Return the (X, Y) coordinate for the center point of the cell that contains the specified text.  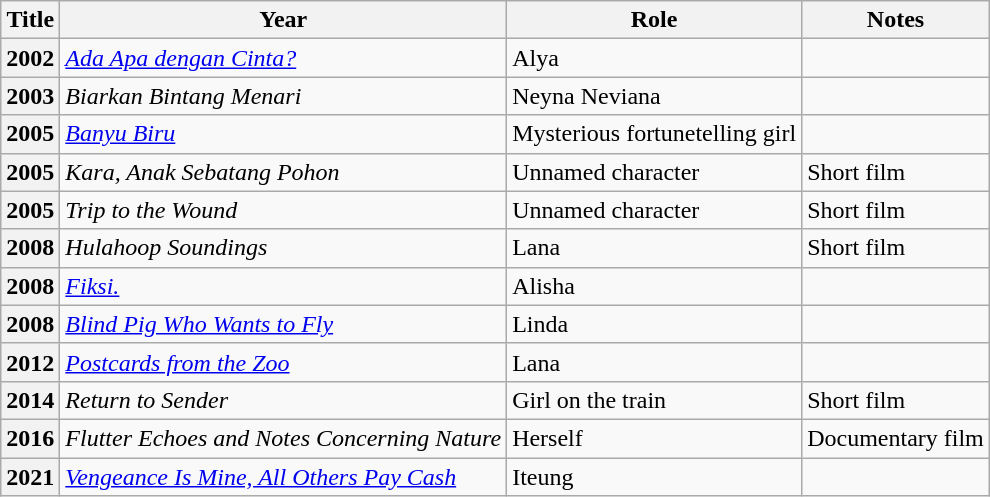
Year (284, 20)
Postcards from the Zoo (284, 362)
Iteung (654, 477)
2002 (30, 58)
Flutter Echoes and Notes Concerning Nature (284, 438)
Notes (896, 20)
2012 (30, 362)
Documentary film (896, 438)
Kara, Anak Sebatang Pohon (284, 172)
Alisha (654, 286)
Banyu Biru (284, 134)
2003 (30, 96)
Alya (654, 58)
Mysterious fortunetelling girl (654, 134)
Blind Pig Who Wants to Fly (284, 324)
Title (30, 20)
Hulahoop Soundings (284, 248)
2021 (30, 477)
Return to Sender (284, 400)
Role (654, 20)
Linda (654, 324)
Ada Apa dengan Cinta? (284, 58)
Trip to the Wound (284, 210)
Vengeance Is Mine, All Others Pay Cash (284, 477)
Girl on the train (654, 400)
Herself (654, 438)
2016 (30, 438)
Neyna Neviana (654, 96)
Biarkan Bintang Menari (284, 96)
Fiksi. (284, 286)
2014 (30, 400)
